Scan for the cell matching the given text and deliver its (X, Y) coordinate at center. 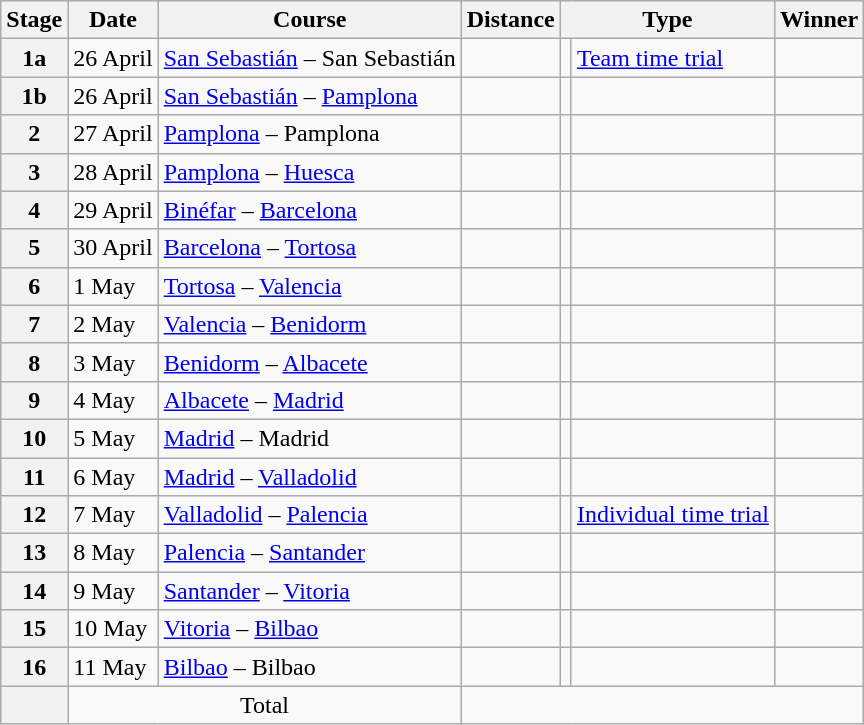
11 May (113, 667)
1 May (113, 286)
6 (34, 286)
8 (34, 362)
8 May (113, 553)
6 May (113, 477)
Winner (818, 20)
29 April (113, 210)
13 (34, 553)
Valladolid – Palencia (310, 515)
3 (34, 172)
Team time trial (672, 58)
Barcelona – Tortosa (310, 248)
Benidorm – Albacete (310, 362)
Binéfar – Barcelona (310, 210)
Total (264, 705)
1b (34, 96)
Stage (34, 20)
30 April (113, 248)
Tortosa – Valencia (310, 286)
11 (34, 477)
7 (34, 324)
4 May (113, 400)
Distance (510, 20)
Santander – Vitoria (310, 591)
10 May (113, 629)
27 April (113, 134)
5 May (113, 438)
10 (34, 438)
San Sebastián – Pamplona (310, 96)
5 (34, 248)
9 (34, 400)
Vitoria – Bilbao (310, 629)
Type (667, 20)
Valencia – Benidorm (310, 324)
Palencia – Santander (310, 553)
Bilbao – Bilbao (310, 667)
Individual time trial (672, 515)
Course (310, 20)
1a (34, 58)
12 (34, 515)
2 May (113, 324)
9 May (113, 591)
Pamplona – Huesca (310, 172)
15 (34, 629)
Pamplona – Pamplona (310, 134)
7 May (113, 515)
Albacete – Madrid (310, 400)
Date (113, 20)
Madrid – Valladolid (310, 477)
3 May (113, 362)
28 April (113, 172)
Madrid – Madrid (310, 438)
16 (34, 667)
San Sebastián – San Sebastián (310, 58)
4 (34, 210)
14 (34, 591)
2 (34, 134)
